Extract the (x, y) coordinate from the center of the cell holding the provided text.  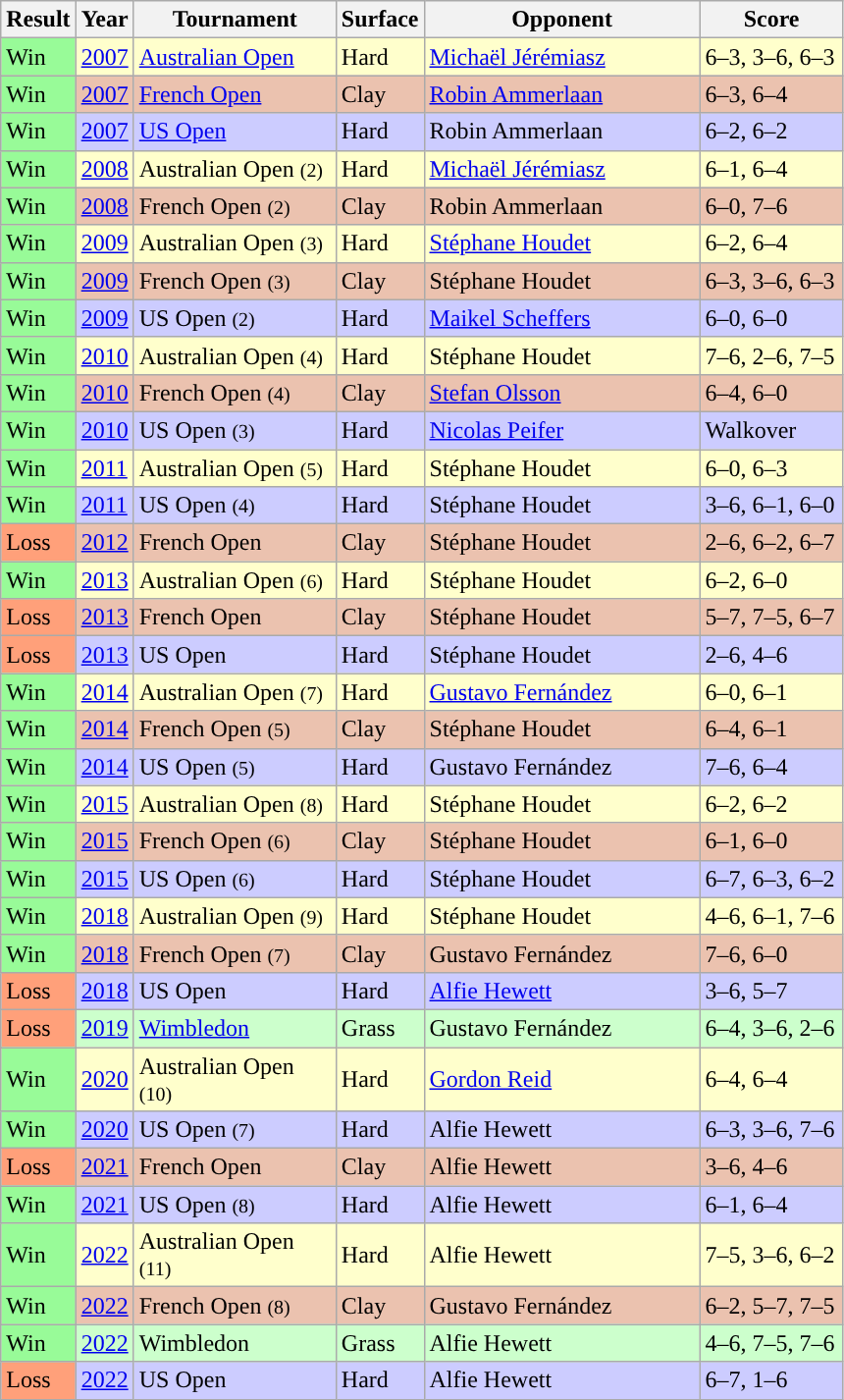
Australian Open (235, 57)
Result (38, 20)
French Open (6) (235, 841)
Nicolas Peifer (561, 430)
6–4, 6–4 (771, 1078)
US Open (2) (235, 318)
Australian Open (11) (235, 1255)
US Open (6) (235, 879)
Australian Open (6) (235, 580)
6–1, 6–0 (771, 841)
French Open (8) (235, 1306)
Gordon Reid (561, 1078)
6–4, 6–0 (771, 393)
Surface (380, 20)
Australian Open (3) (235, 243)
6–7, 6–3, 6–2 (771, 879)
Australian Open (5) (235, 468)
Maikel Scheffers (561, 318)
French Open (7) (235, 953)
Australian Open (7) (235, 692)
French Open (4) (235, 393)
6–4, 3–6, 2–6 (771, 1028)
Australian Open (4) (235, 355)
US Open (4) (235, 506)
6–2, 6–0 (771, 580)
6–2, 6–4 (771, 243)
6–0, 7–6 (771, 206)
7–6, 2–6, 7–5 (771, 355)
4–6, 7–5, 7–6 (771, 1343)
6–4, 6–1 (771, 729)
Score (771, 20)
3–6, 5–7 (771, 991)
6–3, 3–6, 7–6 (771, 1130)
Australian Open (2) (235, 169)
6–0, 6–0 (771, 318)
6–0, 6–3 (771, 468)
French Open (3) (235, 281)
3–6, 6–1, 6–0 (771, 506)
2019 (104, 1028)
6–3, 6–4 (771, 94)
6–0, 6–1 (771, 692)
2–6, 4–6 (771, 655)
Tournament (235, 20)
Australian Open (10) (235, 1078)
Stefan Olsson (561, 393)
5–7, 7–5, 6–7 (771, 618)
7–5, 3–6, 6–2 (771, 1255)
7–6, 6–4 (771, 767)
6–7, 1–6 (771, 1380)
Opponent (561, 20)
Australian Open (8) (235, 804)
US Open (5) (235, 767)
2–6, 6–2, 6–7 (771, 543)
US Open (7) (235, 1130)
Year (104, 20)
US Open (3) (235, 430)
Walkover (771, 430)
French Open (2) (235, 206)
Australian Open (9) (235, 916)
French Open (5) (235, 729)
US Open (8) (235, 1205)
6–2, 5–7, 7–5 (771, 1306)
7–6, 6–0 (771, 953)
4–6, 6–1, 7–6 (771, 916)
3–6, 4–6 (771, 1167)
2012 (104, 543)
